Scan for the cell matching the given text and deliver its [X, Y] coordinate at center. 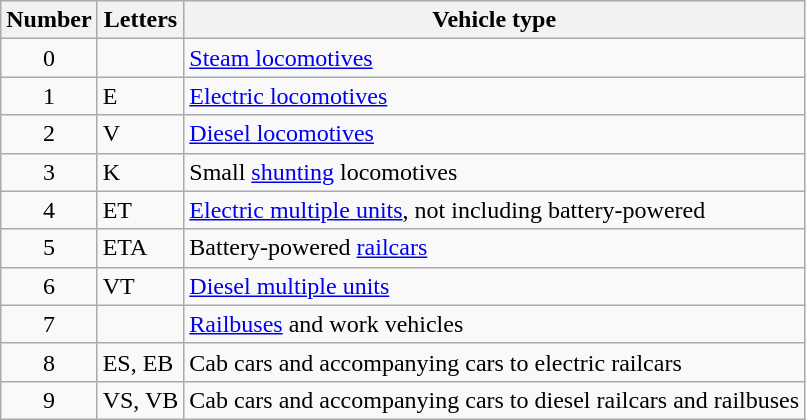
V [140, 134]
Diesel multiple units [494, 286]
Letters [140, 20]
6 [49, 286]
Electric locomotives [494, 96]
VS, VB [140, 400]
Electric multiple units, not including battery-powered [494, 210]
Diesel locomotives [494, 134]
Number [49, 20]
9 [49, 400]
Railbuses and work vehicles [494, 324]
3 [49, 172]
ETA [140, 248]
Vehicle type [494, 20]
Battery-powered railcars [494, 248]
K [140, 172]
VT [140, 286]
E [140, 96]
Cab cars and accompanying cars to diesel railcars and railbuses [494, 400]
Cab cars and accompanying cars to electric railcars [494, 362]
Small shunting locomotives [494, 172]
0 [49, 58]
1 [49, 96]
ES, EB [140, 362]
8 [49, 362]
2 [49, 134]
5 [49, 248]
ET [140, 210]
7 [49, 324]
Steam locomotives [494, 58]
4 [49, 210]
